Provide the (X, Y) coordinate of the cell's center where the given text is located.  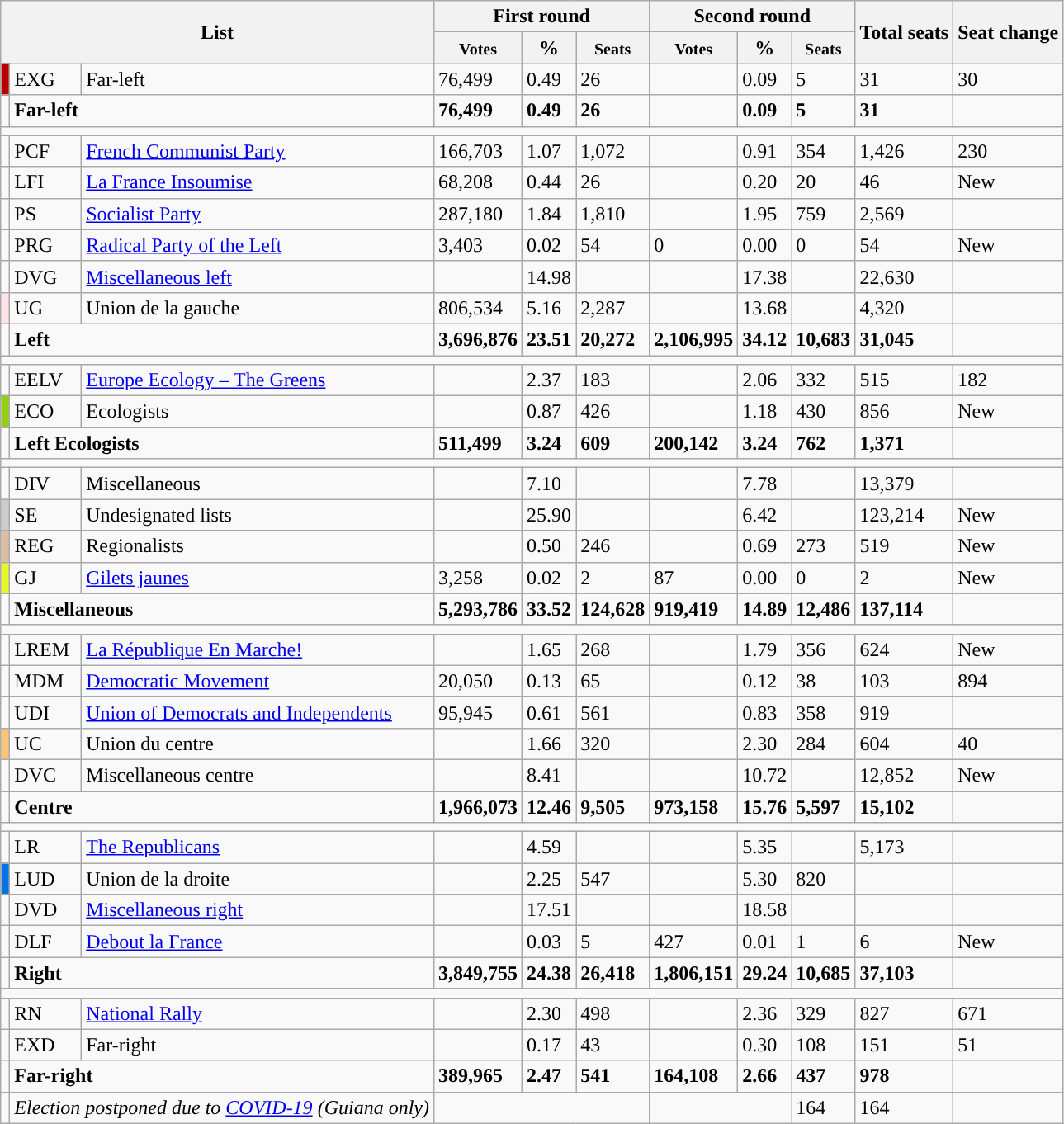
UDI (46, 712)
1,371 (905, 443)
8.41 (550, 775)
Union of Democrats and Independents (258, 712)
Union de la gauche (258, 308)
547 (612, 879)
268 (612, 649)
5.30 (764, 879)
Second round (753, 17)
17.51 (550, 910)
MDM (46, 681)
0.87 (550, 412)
30 (1009, 79)
4,320 (905, 308)
17.38 (764, 276)
561 (612, 712)
French Communist Party (258, 151)
1.18 (764, 412)
DVD (46, 910)
20 (824, 182)
0.20 (764, 182)
0.13 (550, 681)
33.52 (550, 609)
UC (46, 744)
2.25 (550, 879)
973,158 (693, 806)
0.50 (550, 546)
14.98 (550, 276)
3,403 (477, 245)
Total seats (905, 32)
2.36 (764, 1013)
Miscellaneous centre (258, 775)
978 (905, 1076)
427 (693, 942)
5,597 (824, 806)
287,180 (477, 214)
15,102 (905, 806)
541 (612, 1076)
437 (824, 1076)
9,505 (612, 806)
Election postponed due to COVID-19 (Guiana only) (222, 1107)
14.89 (764, 609)
2.06 (764, 380)
25.90 (550, 515)
894 (1009, 681)
2.37 (550, 380)
5.35 (764, 848)
La France Insoumise (258, 182)
EELV (46, 380)
LREM (46, 649)
137,114 (905, 609)
1 (824, 942)
511,499 (477, 443)
Socialist Party (258, 214)
68,208 (477, 182)
426 (612, 412)
LFI (46, 182)
356 (824, 649)
12,852 (905, 775)
2.66 (764, 1076)
609 (612, 443)
0.61 (550, 712)
43 (612, 1045)
National Rally (258, 1013)
103 (905, 681)
0.30 (764, 1045)
759 (824, 214)
SE (46, 515)
La République En Marche! (258, 649)
51 (1009, 1045)
3,696,876 (477, 339)
519 (905, 546)
1.79 (764, 649)
LR (46, 848)
1.95 (764, 214)
10,685 (824, 973)
151 (905, 1045)
Democratic Movement (258, 681)
604 (905, 744)
0.03 (550, 942)
List (218, 32)
95,945 (477, 712)
Radical Party of the Left (258, 245)
0.83 (764, 712)
7.78 (764, 484)
20,050 (477, 681)
15.76 (764, 806)
DVC (46, 775)
820 (824, 879)
332 (824, 380)
Centre (222, 806)
515 (905, 380)
37,103 (905, 973)
919 (905, 712)
919,419 (693, 609)
1.07 (550, 151)
1.65 (550, 649)
2.47 (550, 1076)
23.51 (550, 339)
DLF (46, 942)
2,287 (612, 308)
230 (1009, 151)
20,272 (612, 339)
5.16 (550, 308)
1.66 (550, 744)
0.01 (764, 942)
6 (905, 942)
273 (824, 546)
REG (46, 546)
PRG (46, 245)
31,045 (905, 339)
34.12 (764, 339)
182 (1009, 380)
1.84 (550, 214)
Europe Ecology – The Greens (258, 380)
1,072 (612, 151)
124,628 (612, 609)
26,418 (612, 973)
RN (46, 1013)
6.42 (764, 515)
183 (612, 380)
806,534 (477, 308)
0.17 (550, 1045)
320 (612, 744)
Miscellaneous left (258, 276)
DVG (46, 276)
10,683 (824, 339)
624 (905, 649)
1,810 (612, 214)
PCF (46, 151)
The Republicans (258, 848)
10.72 (764, 775)
Seat change (1009, 32)
Union de la droite (258, 879)
246 (612, 546)
762 (824, 443)
29.24 (764, 973)
Left (222, 339)
87 (693, 578)
Undesignated lists (258, 515)
827 (905, 1013)
EXD (46, 1045)
First round (541, 17)
5,293,786 (477, 609)
0.12 (764, 681)
166,703 (477, 151)
Right (222, 973)
498 (612, 1013)
7.10 (550, 484)
ECO (46, 412)
Gilets jaunes (258, 578)
GJ (46, 578)
12,486 (824, 609)
Left Ecologists (222, 443)
0.44 (550, 182)
0.91 (764, 151)
1,806,151 (693, 973)
12.46 (550, 806)
UG (46, 308)
2,106,995 (693, 339)
284 (824, 744)
4.59 (550, 848)
PS (46, 214)
65 (612, 681)
389,965 (477, 1076)
671 (1009, 1013)
18.58 (764, 910)
DIV (46, 484)
3,849,755 (477, 973)
40 (1009, 744)
13.68 (764, 308)
3,258 (477, 578)
EXG (46, 79)
430 (824, 412)
22,630 (905, 276)
329 (824, 1013)
856 (905, 412)
13,379 (905, 484)
Miscellaneous right (258, 910)
123,214 (905, 515)
Union du centre (258, 744)
Ecologists (258, 412)
46 (905, 182)
LUD (46, 879)
108 (824, 1045)
200,142 (693, 443)
1,426 (905, 151)
24.38 (550, 973)
Debout la France (258, 942)
358 (824, 712)
38 (824, 681)
354 (824, 151)
1,966,073 (477, 806)
Regionalists (258, 546)
0.69 (764, 546)
164,108 (693, 1076)
2,569 (905, 214)
5,173 (905, 848)
